Extract the [X, Y] coordinate from the center of the cell holding the provided text.  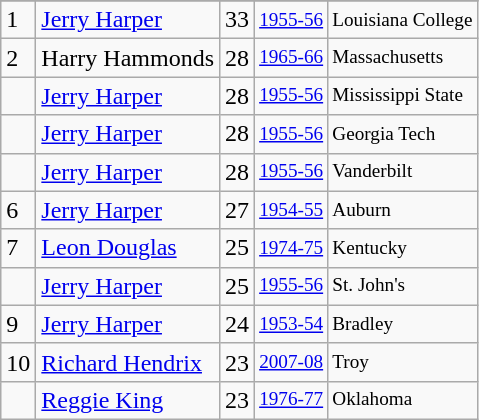
7 [18, 248]
Richard Hendrix [128, 362]
Auburn [402, 210]
Troy [402, 362]
10 [18, 362]
1976-77 [292, 400]
1965-66 [292, 58]
6 [18, 210]
24 [238, 324]
St. John's [402, 286]
Mississippi State [402, 96]
Kentucky [402, 248]
1953-54 [292, 324]
1954-55 [292, 210]
Reggie King [128, 400]
Vanderbilt [402, 172]
1 [18, 20]
9 [18, 324]
Leon Douglas [128, 248]
Louisiana College [402, 20]
Massachusetts [402, 58]
1974-75 [292, 248]
Bradley [402, 324]
33 [238, 20]
Harry Hammonds [128, 58]
Georgia Tech [402, 134]
27 [238, 210]
Oklahoma [402, 400]
2 [18, 58]
2007-08 [292, 362]
